Pinpoint the cell where the given text exists, returning its [X, Y] midpoint coordinate. 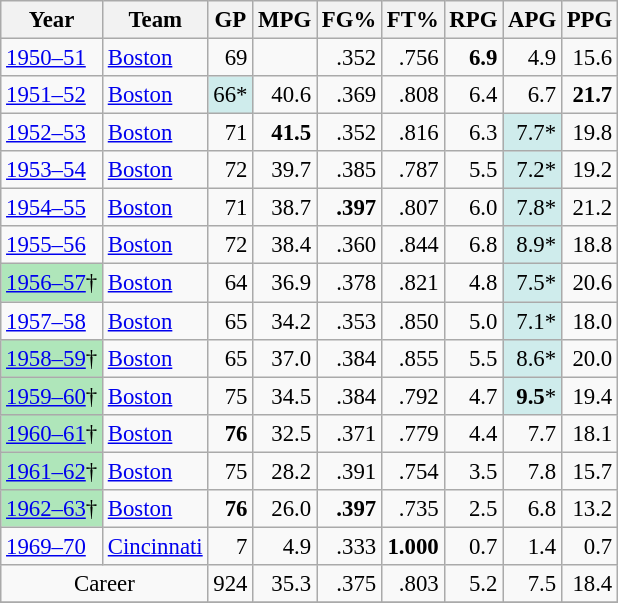
RPG [474, 20]
PPG [589, 20]
.375 [348, 584]
4.8 [474, 283]
.756 [414, 58]
7.5 [532, 584]
20.6 [589, 283]
2.5 [474, 509]
7 [230, 546]
6.0 [474, 208]
18.1 [589, 433]
Cincinnati [155, 546]
20.0 [589, 358]
FG% [348, 20]
1956–57† [52, 283]
1952–53 [52, 133]
.360 [348, 245]
.779 [414, 433]
7.2* [532, 170]
66* [230, 95]
6.3 [474, 133]
.378 [348, 283]
1.4 [532, 546]
32.5 [285, 433]
.821 [414, 283]
4.7 [474, 396]
1960–61† [52, 433]
9.5* [532, 396]
18.0 [589, 321]
.808 [414, 95]
1959–60† [52, 396]
7.7 [532, 433]
MPG [285, 20]
7.5* [532, 283]
.792 [414, 396]
4.4 [474, 433]
1957–58 [52, 321]
64 [230, 283]
.735 [414, 509]
.333 [348, 546]
1.000 [414, 546]
18.8 [589, 245]
1953–54 [52, 170]
.816 [414, 133]
36.9 [285, 283]
924 [230, 584]
18.4 [589, 584]
.369 [348, 95]
7.8 [532, 471]
6.9 [474, 58]
34.5 [285, 396]
1969–70 [52, 546]
40.6 [285, 95]
3.5 [474, 471]
1962–63† [52, 509]
69 [230, 58]
13.2 [589, 509]
1958–59† [52, 358]
6.4 [474, 95]
.391 [348, 471]
15.6 [589, 58]
.353 [348, 321]
FT% [414, 20]
19.8 [589, 133]
Year [52, 20]
1955–56 [52, 245]
GP [230, 20]
7.7* [532, 133]
Career [104, 584]
.855 [414, 358]
5.2 [474, 584]
41.5 [285, 133]
21.7 [589, 95]
26.0 [285, 509]
Team [155, 20]
.371 [348, 433]
1950–51 [52, 58]
.385 [348, 170]
.844 [414, 245]
39.7 [285, 170]
.807 [414, 208]
1954–55 [52, 208]
5.0 [474, 321]
8.6* [532, 358]
.787 [414, 170]
7.8* [532, 208]
6.7 [532, 95]
34.2 [285, 321]
28.2 [285, 471]
19.4 [589, 396]
7.1* [532, 321]
1951–52 [52, 95]
15.7 [589, 471]
1961–62† [52, 471]
37.0 [285, 358]
21.2 [589, 208]
38.7 [285, 208]
35.3 [285, 584]
19.2 [589, 170]
.850 [414, 321]
.754 [414, 471]
38.4 [285, 245]
8.9* [532, 245]
.803 [414, 584]
APG [532, 20]
